Detect which cell encompasses the target text, then output its (X, Y) center coordinate. 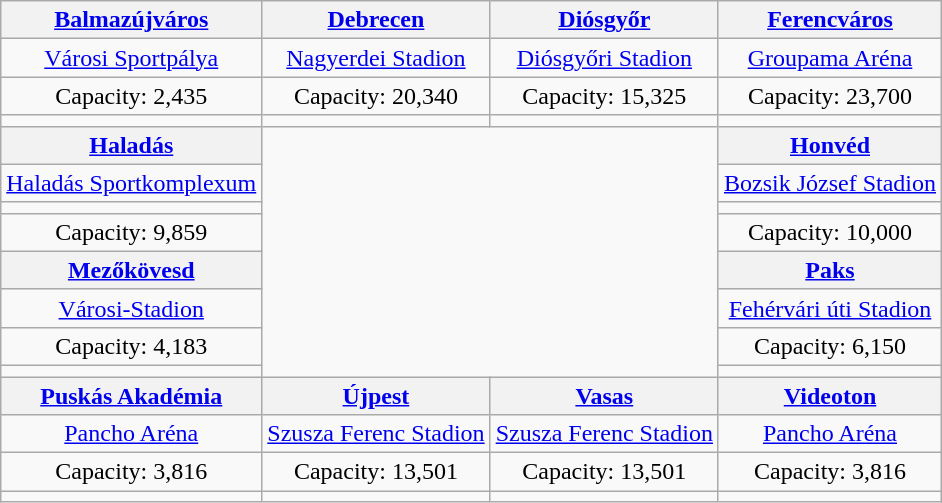
Újpest (376, 395)
Capacity: 20,340 (376, 96)
Groupama Aréna (830, 58)
Fehérvári úti Stadion (830, 308)
Bozsik József Stadion (830, 183)
Mezőkövesd (132, 270)
Honvéd (830, 145)
Capacity: 10,000 (830, 232)
Haladás Sportkomplexum (132, 183)
Capacity: 2,435 (132, 96)
Városi-Stadion (132, 308)
Capacity: 15,325 (604, 96)
Videoton (830, 395)
Capacity: 6,150 (830, 346)
Paks (830, 270)
Haladás (132, 145)
Diósgyőr (604, 20)
Városi Sportpálya (132, 58)
Balmazújváros (132, 20)
Ferencváros (830, 20)
Diósgyőri Stadion (604, 58)
Capacity: 9,859 (132, 232)
Debrecen (376, 20)
Capacity: 23,700 (830, 96)
Puskás Akadémia (132, 395)
Vasas (604, 395)
Nagyerdei Stadion (376, 58)
Capacity: 4,183 (132, 346)
